Determine the (X, Y) coordinate at the center of the cell enclosing the given text.  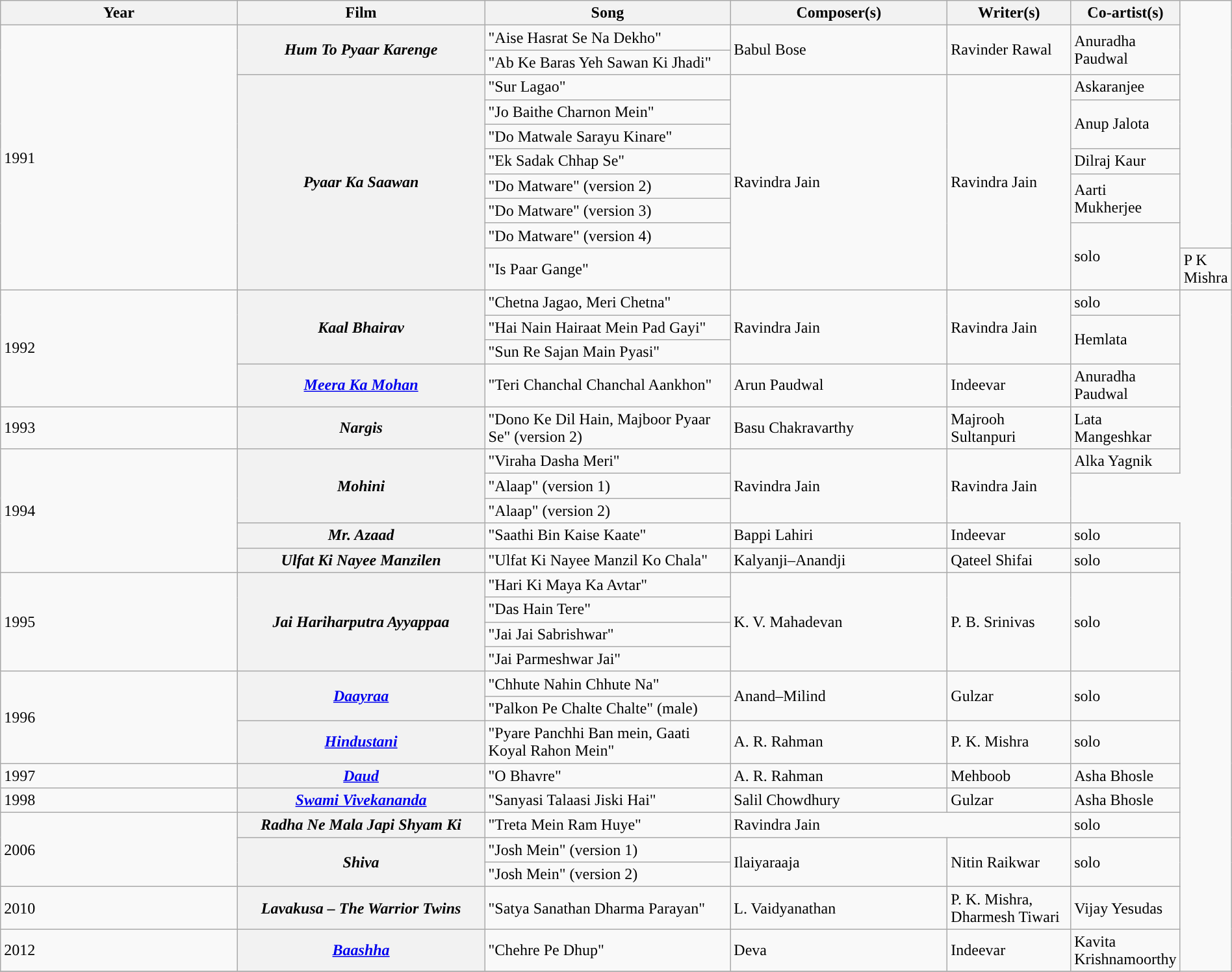
Daud (361, 775)
"Sur Lagao" (608, 87)
Alka Yagnik (1125, 461)
Nitin Raikwar (1009, 862)
Co-artist(s) (1125, 13)
"O Bhavre" (608, 775)
Composer(s) (839, 13)
"Das Hain Tere" (608, 609)
Arun Paudwal (839, 386)
Askaranjee (1125, 87)
Mohini (361, 486)
Majrooh Sultanpuri (1009, 428)
2006 (119, 850)
"Do Matware" (version 4) (608, 235)
"Chhute Nahin Chhute Na" (608, 684)
1997 (119, 775)
Kalyanji–Anandji (839, 560)
Writer(s) (1009, 13)
"Do Matware" (version 3) (608, 211)
K. V. Mahadevan (839, 622)
Anup Jalota (1125, 124)
L. Vaidyanathan (839, 908)
Ulfat Ki Nayee Manzilen (361, 560)
Hindustani (361, 742)
P K Mishra (1206, 269)
P. B. Srinivas (1009, 622)
Jai Hariharputra Ayyappaa (361, 622)
"Josh Mein" (version 2) (608, 875)
1992 (119, 348)
Salil Chowdhury (839, 800)
Anand–Milind (839, 696)
1993 (119, 428)
"Josh Mein" (version 1) (608, 850)
"Is Paar Gange" (608, 269)
2010 (119, 908)
Lavakusa – The Warrior Twins (361, 908)
Meera Ka Mohan (361, 386)
Shiva (361, 862)
"Do Matware" (version 2) (608, 186)
"Jo Baithe Charnon Mein" (608, 112)
"Ulfat Ki Nayee Manzil Ko Chala" (608, 560)
Daayraa (361, 696)
Aarti Mukherjee (1125, 198)
Vijay Yesudas (1125, 908)
"Sun Re Sajan Main Pyasi" (608, 352)
Ilaiyaraaja (839, 862)
Mehboob (1009, 775)
Year (119, 13)
"Jai Jai Sabrishwar" (608, 634)
1994 (119, 511)
"Chehre Pe Dhup" (608, 950)
"Satya Sanathan Dharma Parayan" (608, 908)
Kaal Bhairav (361, 327)
Lata Mangeshkar (1125, 428)
P. K. Mishra, Dharmesh Tiwari (1009, 908)
Dilraj Kaur (1125, 161)
Song (608, 13)
Hum To Pyaar Karenge (361, 50)
"Palkon Pe Chalte Chalte" (male) (608, 708)
Ravinder Rawal (1009, 50)
"Aise Hasrat Se Na Dekho" (608, 38)
"Do Matwale Sarayu Kinare" (608, 136)
Deva (839, 950)
Bappi Lahiri (839, 535)
Film (361, 13)
"Saathi Bin Kaise Kaate" (608, 535)
"Alaap" (version 1) (608, 486)
"Ek Sadak Chhap Se" (608, 161)
Swami Vivekananda (361, 800)
1996 (119, 717)
Pyaar Ka Saawan (361, 183)
"Treta Mein Ram Huye" (608, 825)
Nargis (361, 428)
Hemlata (1125, 339)
Baashha (361, 950)
Radha Ne Mala Japi Shyam Ki (361, 825)
1998 (119, 800)
"Alaap" (version 2) (608, 511)
"Jai Parmeshwar Jai" (608, 659)
1991 (119, 158)
"Hari Ki Maya Ka Avtar" (608, 585)
"Hai Nain Hairaat Mein Pad Gayi" (608, 327)
Basu Chakravarthy (839, 428)
Babul Bose (839, 50)
"Chetna Jagao, Meri Chetna" (608, 302)
1995 (119, 622)
Mr. Azaad (361, 535)
Qateel Shifai (1009, 560)
P. K. Mishra (1009, 742)
2012 (119, 950)
Kavita Krishnamoorthy (1125, 950)
"Ab Ke Baras Yeh Sawan Ki Jhadi" (608, 62)
"Teri Chanchal Chanchal Aankhon" (608, 386)
"Viraha Dasha Meri" (608, 461)
"Sanyasi Talaasi Jiski Hai" (608, 800)
"Pyare Panchhi Ban mein, Gaati Koyal Rahon Mein" (608, 742)
"Dono Ke Dil Hain, Majboor Pyaar Se" (version 2) (608, 428)
